Scan for the cell matching the given text and deliver its (X, Y) coordinate at center. 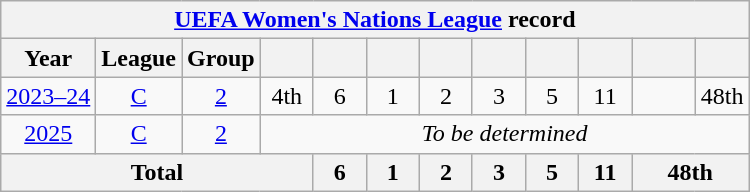
To be determined (504, 134)
Year (48, 58)
UEFA Women's Nations League record (375, 20)
Total (158, 172)
Group (222, 58)
2025 (48, 134)
2023–24 (48, 96)
4th (286, 96)
League (139, 58)
